Find where the given text appears and provide that cell's center as (x, y) coordinate. 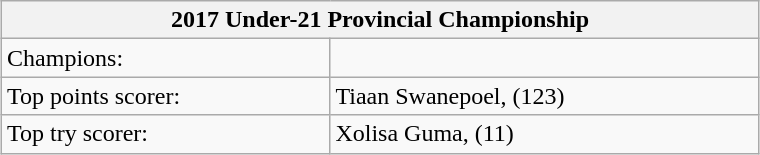
Tiaan Swanepoel, (123) (544, 96)
Top try scorer: (166, 134)
Top points scorer: (166, 96)
Champions: (166, 58)
Xolisa Guma, (11) (544, 134)
2017 Under-21 Provincial Championship (380, 20)
